Scan for the cell matching the given text and deliver its [x, y] coordinate at center. 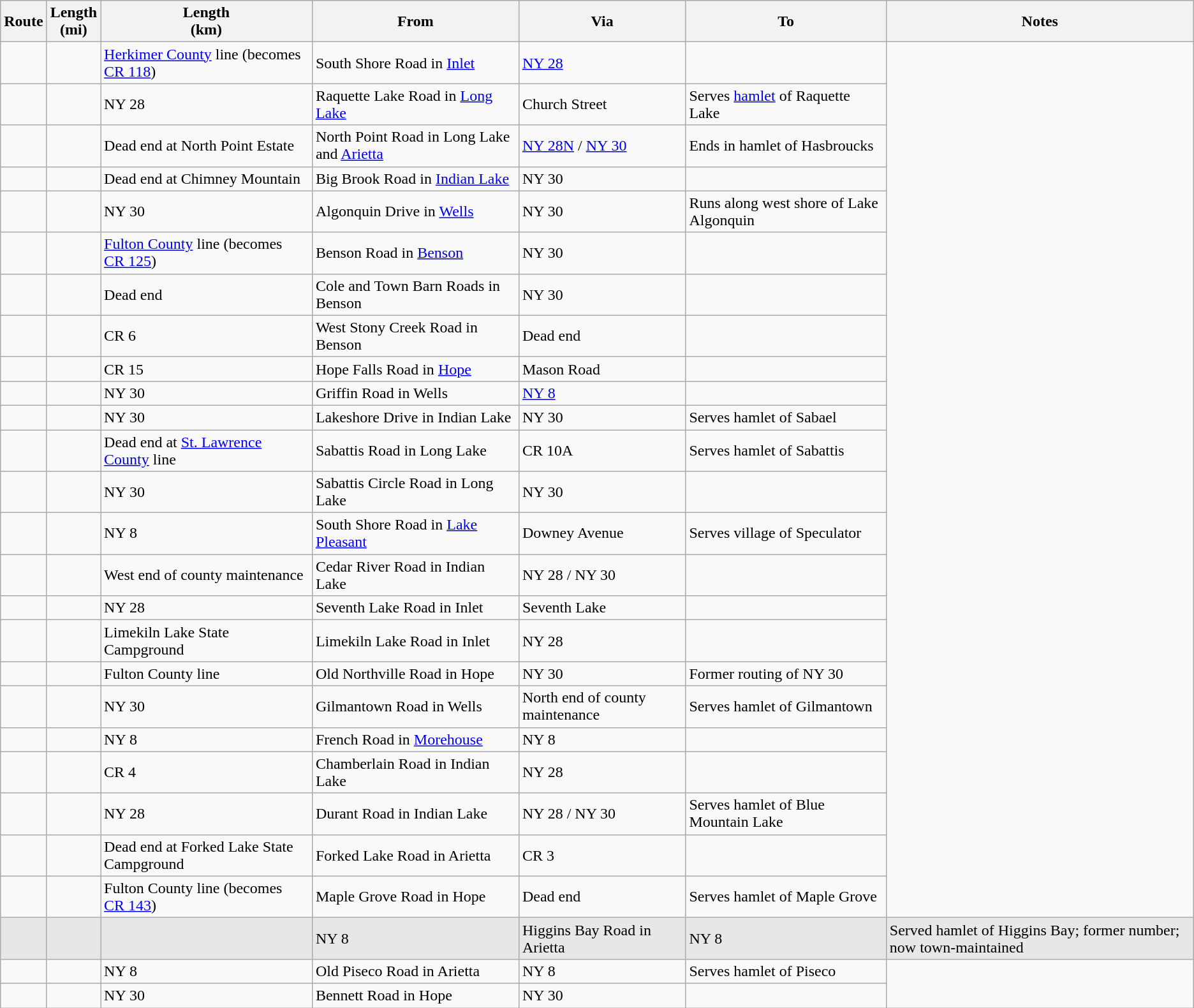
From [415, 22]
Bennett Road in Hope [415, 995]
Mason Road [602, 369]
Hope Falls Road in Hope [415, 369]
Gilmantown Road in Wells [415, 707]
CR 4 [207, 772]
Griffin Road in Wells [415, 393]
CR 15 [207, 369]
Serves hamlet of Piseco [786, 971]
Old Piseco Road in Arietta [415, 971]
Church Street [602, 105]
Old Northville Road in Hope [415, 674]
West end of county maintenance [207, 575]
Chamberlain Road in Indian Lake [415, 772]
South Shore Road in Inlet [415, 63]
Dead end at St. Lawrence County line [207, 450]
Sabattis Road in Long Lake [415, 450]
Limekiln Lake State Campground [207, 641]
Route [24, 22]
Dead end at North Point Estate [207, 145]
North Point Road in Long Lake and Arietta [415, 145]
Notes [1040, 22]
Lakeshore Drive in Indian Lake [415, 417]
Dead end at Chimney Mountain [207, 179]
Serves hamlet of Sabattis [786, 450]
Big Brook Road in Indian Lake [415, 179]
Fulton County line (becomes CR 143) [207, 897]
North end of county maintenance [602, 707]
Ends in hamlet of Hasbroucks [786, 145]
CR 10A [602, 450]
Serves hamlet of Blue Mountain Lake [786, 814]
CR 3 [602, 855]
French Road in Morehouse [415, 739]
Serves hamlet of Maple Grove [786, 897]
West Stony Creek Road in Benson [415, 336]
Sabattis Circle Road in Long Lake [415, 493]
Serves hamlet of Sabael [786, 417]
Via [602, 22]
Fulton County line (becomes CR 125) [207, 253]
Length(km) [207, 22]
NY 28N / NY 30 [602, 145]
Seventh Lake [602, 608]
Runs along west shore of Lake Algonquin [786, 212]
Cedar River Road in Indian Lake [415, 575]
Fulton County line [207, 674]
Maple Grove Road in Hope [415, 897]
Serves hamlet of Raquette Lake [786, 105]
Cole and Town Barn Roads in Benson [415, 295]
Seventh Lake Road in Inlet [415, 608]
Serves village of Speculator [786, 533]
Limekiln Lake Road in Inlet [415, 641]
Served hamlet of Higgins Bay; former number; now town-maintained [1040, 938]
Serves hamlet of Gilmantown [786, 707]
Herkimer County line (becomes CR 118) [207, 63]
South Shore Road in Lake Pleasant [415, 533]
Benson Road in Benson [415, 253]
Higgins Bay Road in Arietta [602, 938]
CR 6 [207, 336]
Forked Lake Road in Arietta [415, 855]
Former routing of NY 30 [786, 674]
Downey Avenue [602, 533]
Durant Road in Indian Lake [415, 814]
Algonquin Drive in Wells [415, 212]
Dead end at Forked Lake State Campground [207, 855]
To [786, 22]
Length(mi) [73, 22]
Raquette Lake Road in Long Lake [415, 105]
